From the cell containing the given text, extract its center point as (x, y) coordinate. 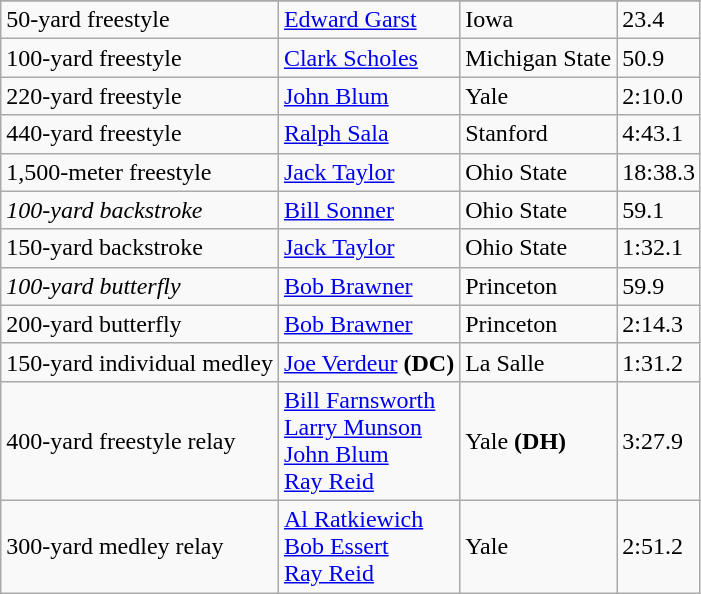
50-yard freestyle (140, 20)
2:10.0 (659, 96)
220-yard freestyle (140, 96)
Edward Garst (368, 20)
Bill Sonner (368, 210)
2:14.3 (659, 324)
200-yard butterfly (140, 324)
3:27.9 (659, 440)
Clark Scholes (368, 58)
400-yard freestyle relay (140, 440)
Stanford (538, 134)
150-yard individual medley (140, 362)
John Blum (368, 96)
50.9 (659, 58)
1:32.1 (659, 248)
300-yard medley relay (140, 546)
100-yard butterfly (140, 286)
Michigan State (538, 58)
440-yard freestyle (140, 134)
150-yard backstroke (140, 248)
1:31.2 (659, 362)
Iowa (538, 20)
100-yard backstroke (140, 210)
Yale (DH) (538, 440)
1,500-meter freestyle (140, 172)
23.4 (659, 20)
59.9 (659, 286)
Al RatkiewichBob EssertRay Reid (368, 546)
59.1 (659, 210)
La Salle (538, 362)
Ralph Sala (368, 134)
18:38.3 (659, 172)
2:51.2 (659, 546)
100-yard freestyle (140, 58)
Joe Verdeur (DC) (368, 362)
4:43.1 (659, 134)
Bill FarnsworthLarry MunsonJohn BlumRay Reid (368, 440)
